For the text-containing cell, return its midpoint in [X, Y] coordinate format. 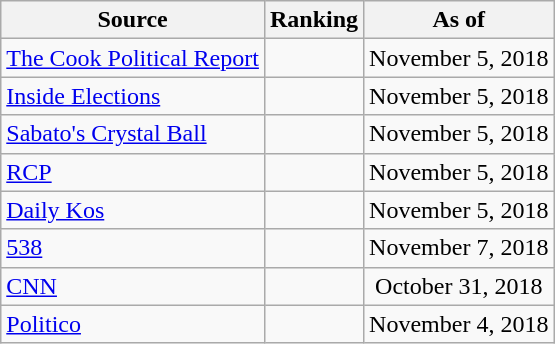
538 [133, 248]
Source [133, 20]
Sabato's Crystal Ball [133, 134]
CNN [133, 286]
Inside Elections [133, 96]
Politico [133, 324]
The Cook Political Report [133, 58]
November 4, 2018 [459, 324]
Ranking [314, 20]
November 7, 2018 [459, 248]
Daily Kos [133, 210]
RCP [133, 172]
As of [459, 20]
October 31, 2018 [459, 286]
